Return (X, Y) of the center of cell containing provided text 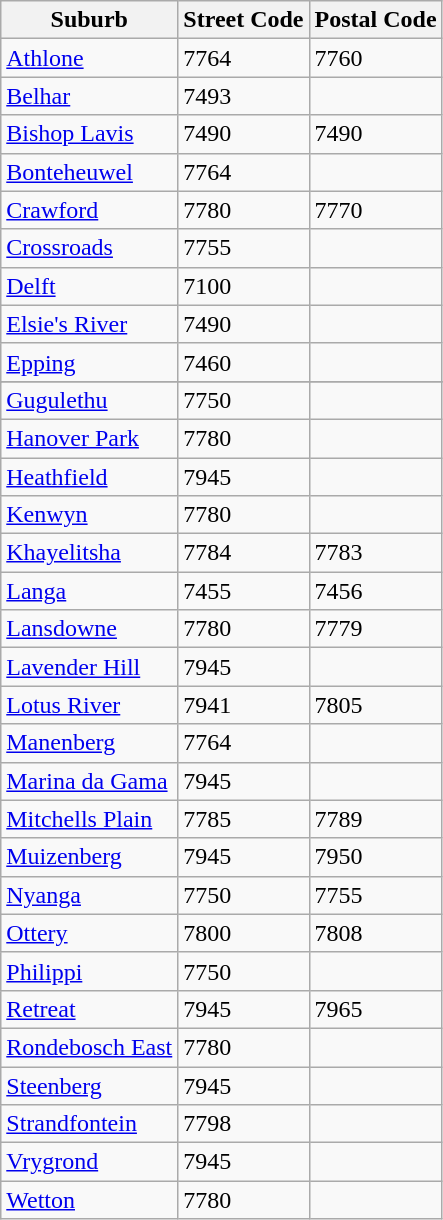
Steenberg (90, 1085)
7460 (244, 362)
Delft (90, 286)
Ottery (90, 933)
Bishop Lavis (90, 134)
7805 (376, 705)
7770 (376, 210)
Nyanga (90, 895)
Lansdowne (90, 629)
Elsie's River (90, 324)
Khayelitsha (90, 553)
Heathfield (90, 477)
Philippi (90, 971)
Epping (90, 362)
7785 (244, 819)
Langa (90, 591)
Marina da Gama (90, 781)
Athlone (90, 58)
Rondebosch East (90, 1047)
7950 (376, 857)
7760 (376, 58)
Manenberg (90, 743)
Crawford (90, 210)
Hanover Park (90, 438)
Belhar (90, 96)
Vrygrond (90, 1162)
7455 (244, 591)
7779 (376, 629)
Street Code (244, 20)
Lavender Hill (90, 667)
7800 (244, 933)
Mitchells Plain (90, 819)
Postal Code (376, 20)
Wetton (90, 1200)
Lotus River (90, 705)
7100 (244, 286)
Muizenberg (90, 857)
Suburb (90, 20)
Bonteheuwel (90, 172)
7789 (376, 819)
Retreat (90, 1009)
7493 (244, 96)
Kenwyn (90, 515)
7808 (376, 933)
7783 (376, 553)
Strandfontein (90, 1124)
7965 (376, 1009)
7798 (244, 1124)
7456 (376, 591)
7941 (244, 705)
Gugulethu (90, 400)
Crossroads (90, 248)
7784 (244, 553)
